From the cell containing the given text, extract its center point as [x, y] coordinate. 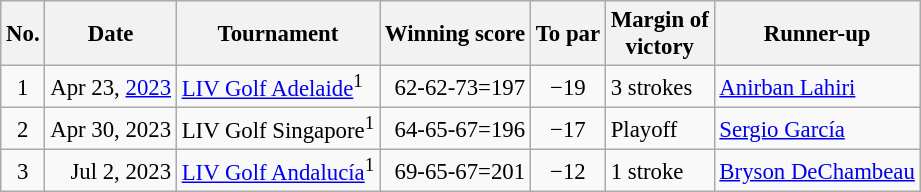
LIV Golf Singapore1 [278, 129]
LIV Golf Andalucía1 [278, 171]
Sergio García [817, 129]
−17 [568, 129]
Runner-up [817, 34]
3 strokes [660, 87]
LIV Golf Adelaide1 [278, 87]
Tournament [278, 34]
Winning score [456, 34]
3 [23, 171]
No. [23, 34]
1 [23, 87]
−19 [568, 87]
Bryson DeChambeau [817, 171]
64-65-67=196 [456, 129]
1 stroke [660, 171]
Playoff [660, 129]
Apr 30, 2023 [110, 129]
Apr 23, 2023 [110, 87]
69-65-67=201 [456, 171]
Anirban Lahiri [817, 87]
Date [110, 34]
Margin ofvictory [660, 34]
62-62-73=197 [456, 87]
Jul 2, 2023 [110, 171]
To par [568, 34]
2 [23, 129]
−12 [568, 171]
